Search for the cell housing the specified text and yield its (X, Y) center coordinate. 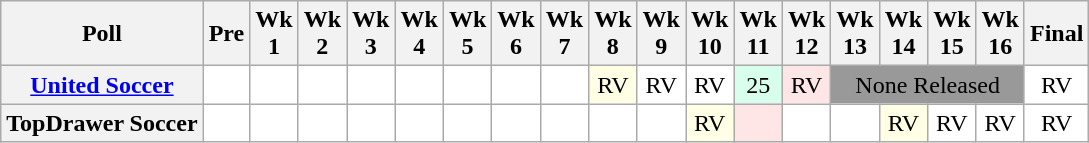
Wk6 (516, 34)
Wk2 (322, 34)
Wk16 (1000, 34)
Poll (102, 34)
None Released (928, 85)
Wk7 (564, 34)
Wk9 (661, 34)
Wk10 (710, 34)
TopDrawer Soccer (102, 123)
25 (758, 85)
Wk8 (613, 34)
Wk4 (419, 34)
Wk3 (371, 34)
Wk15 (952, 34)
Wk11 (758, 34)
Wk12 (806, 34)
United Soccer (102, 85)
Pre (226, 34)
Wk1 (274, 34)
Wk5 (467, 34)
Final (1056, 34)
Wk14 (903, 34)
Wk13 (855, 34)
